Pinpoint the cell where the given text exists, returning its (x, y) midpoint coordinate. 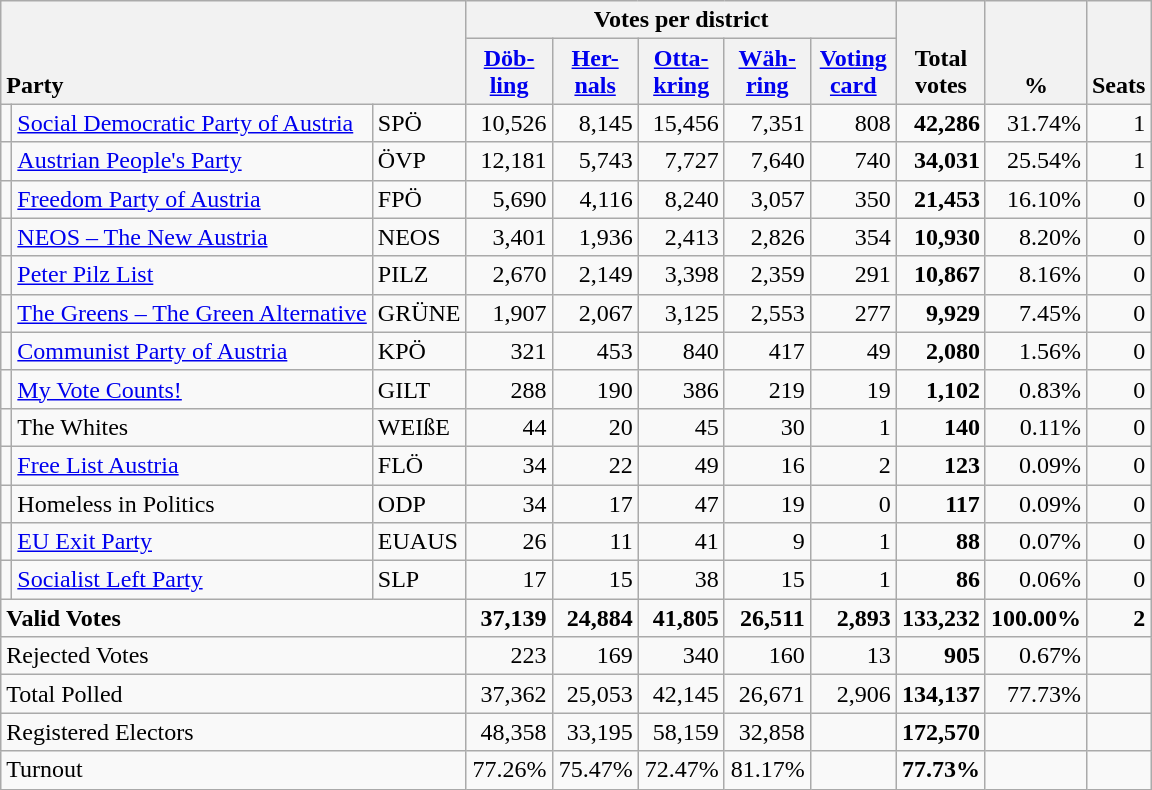
37,362 (509, 694)
3,125 (681, 313)
1,936 (595, 237)
0.11% (1036, 427)
NEOS (419, 237)
WEIßE (419, 427)
26,671 (767, 694)
190 (595, 389)
Votingcard (853, 72)
160 (767, 656)
2,906 (853, 694)
Total Polled (234, 694)
117 (940, 503)
1,102 (940, 389)
24,884 (595, 618)
8,145 (595, 123)
ÖVP (419, 161)
8.16% (1036, 275)
16.10% (1036, 199)
16 (767, 465)
25,053 (595, 694)
223 (509, 656)
7,640 (767, 161)
2,359 (767, 275)
905 (940, 656)
37,139 (509, 618)
5,690 (509, 199)
Freedom Party of Austria (192, 199)
9,929 (940, 313)
354 (853, 237)
Votes per district (681, 20)
Otta-kring (681, 72)
Free List Austria (192, 465)
47 (681, 503)
Austrian People's Party (192, 161)
386 (681, 389)
GRÜNE (419, 313)
41 (681, 542)
PILZ (419, 275)
8.20% (1036, 237)
Turnout (234, 770)
288 (509, 389)
FLÖ (419, 465)
Socialist Left Party (192, 580)
38 (681, 580)
7,351 (767, 123)
33,195 (595, 732)
KPÖ (419, 351)
133,232 (940, 618)
10,867 (940, 275)
10,930 (940, 237)
12,181 (509, 161)
2,893 (853, 618)
31.74% (1036, 123)
123 (940, 465)
1.56% (1036, 351)
Rejected Votes (234, 656)
25.54% (1036, 161)
219 (767, 389)
740 (853, 161)
42,145 (681, 694)
Peter Pilz List (192, 275)
2,067 (595, 313)
EUAUS (419, 542)
81.17% (767, 770)
ODP (419, 503)
75.47% (595, 770)
Communist Party of Austria (192, 351)
13 (853, 656)
3,398 (681, 275)
5,743 (595, 161)
169 (595, 656)
8,240 (681, 199)
3,057 (767, 199)
My Vote Counts! (192, 389)
72.47% (681, 770)
32,858 (767, 732)
291 (853, 275)
GILT (419, 389)
4,116 (595, 199)
The Whites (192, 427)
42,286 (940, 123)
Totalvotes (940, 52)
Wäh-ring (767, 72)
7,727 (681, 161)
0.07% (1036, 542)
2,670 (509, 275)
21,453 (940, 199)
Her-nals (595, 72)
41,805 (681, 618)
2,553 (767, 313)
22 (595, 465)
58,159 (681, 732)
Seats (1118, 52)
840 (681, 351)
2,413 (681, 237)
SLP (419, 580)
% (1036, 52)
48,358 (509, 732)
Döb-ling (509, 72)
3,401 (509, 237)
Registered Electors (234, 732)
2,149 (595, 275)
NEOS – The New Austria (192, 237)
172,570 (940, 732)
Homeless in Politics (192, 503)
134,137 (940, 694)
34,031 (940, 161)
2,080 (940, 351)
Party (234, 52)
140 (940, 427)
453 (595, 351)
0.67% (1036, 656)
10,526 (509, 123)
EU Exit Party (192, 542)
808 (853, 123)
SPÖ (419, 123)
0.83% (1036, 389)
20 (595, 427)
26,511 (767, 618)
321 (509, 351)
7.45% (1036, 313)
350 (853, 199)
77.26% (509, 770)
100.00% (1036, 618)
The Greens – The Green Alternative (192, 313)
15,456 (681, 123)
30 (767, 427)
86 (940, 580)
11 (595, 542)
9 (767, 542)
45 (681, 427)
FPÖ (419, 199)
88 (940, 542)
340 (681, 656)
26 (509, 542)
Valid Votes (234, 618)
1,907 (509, 313)
44 (509, 427)
Social Democratic Party of Austria (192, 123)
2,826 (767, 237)
417 (767, 351)
277 (853, 313)
0.06% (1036, 580)
